Detect which cell encompasses the target text, then output its [x, y] center coordinate. 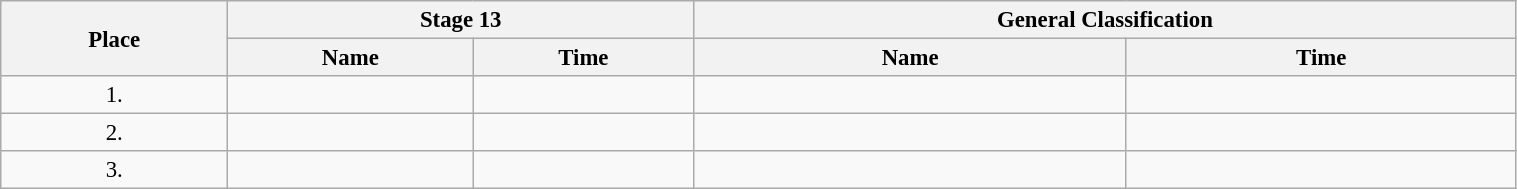
General Classification [1105, 20]
Place [114, 38]
1. [114, 95]
3. [114, 170]
Stage 13 [461, 20]
2. [114, 133]
